Find where the given text appears and provide that cell's center as (X, Y) coordinate. 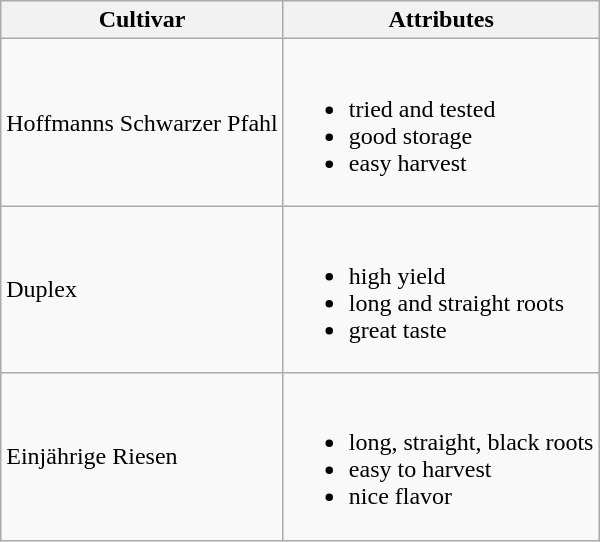
tried and testedgood storageeasy harvest (441, 122)
Einjährige Riesen (142, 456)
Duplex (142, 290)
Attributes (441, 20)
Hoffmanns Schwarzer Pfahl (142, 122)
high yieldlong and straight rootsgreat taste (441, 290)
Cultivar (142, 20)
long, straight, black rootseasy to harvestnice flavor (441, 456)
